From the cell containing the given text, extract its center point as [x, y] coordinate. 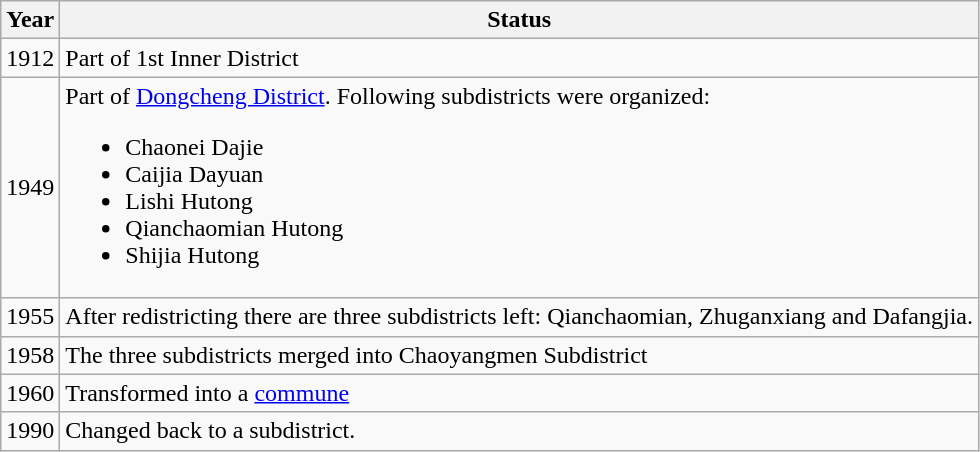
1958 [30, 355]
1960 [30, 393]
1949 [30, 188]
Part of 1st Inner District [520, 58]
1955 [30, 317]
The three subdistricts merged into Chaoyangmen Subdistrict [520, 355]
1912 [30, 58]
Status [520, 20]
Part of Dongcheng District. Following subdistricts were organized:Chaonei DajieCaijia DayuanLishi HutongQianchaomian HutongShijia Hutong [520, 188]
Transformed into a commune [520, 393]
Changed back to a subdistrict. [520, 431]
1990 [30, 431]
Year [30, 20]
After redistricting there are three subdistricts left: Qianchaomian, Zhuganxiang and Dafangjia. [520, 317]
